For the text-containing cell, return its midpoint in [x, y] coordinate format. 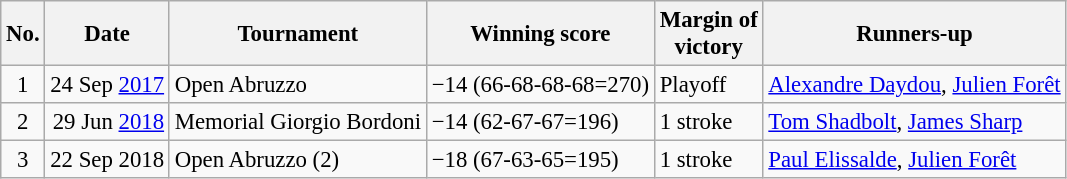
Open Abruzzo (2) [298, 160]
2 [23, 122]
Tournament [298, 34]
Tom Shadbolt, James Sharp [914, 122]
Runners-up [914, 34]
Open Abruzzo [298, 85]
Memorial Giorgio Bordoni [298, 122]
Date [107, 34]
Winning score [540, 34]
Playoff [708, 85]
24 Sep 2017 [107, 85]
Paul Elissalde, Julien Forêt [914, 160]
29 Jun 2018 [107, 122]
22 Sep 2018 [107, 160]
Margin ofvictory [708, 34]
−18 (67-63-65=195) [540, 160]
Alexandre Daydou, Julien Forêt [914, 85]
−14 (62-67-67=196) [540, 122]
3 [23, 160]
No. [23, 34]
1 [23, 85]
−14 (66-68-68-68=270) [540, 85]
